Detect which cell encompasses the target text, then output its (x, y) center coordinate. 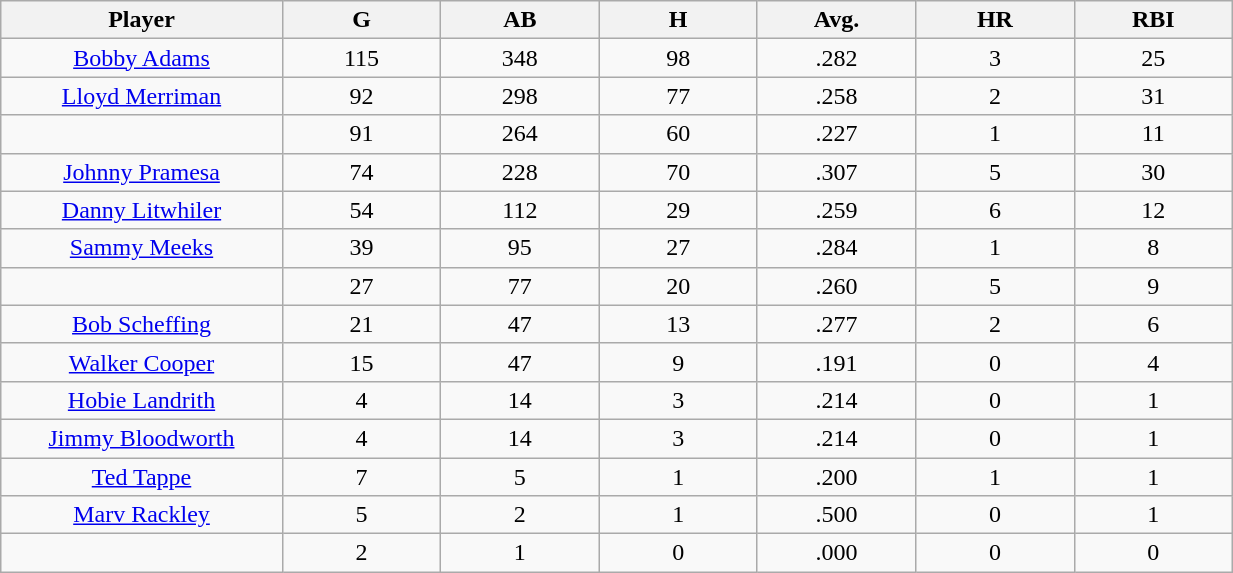
.260 (836, 286)
91 (361, 134)
Sammy Meeks (142, 248)
8 (1153, 248)
Ted Tappe (142, 477)
Johnny Pramesa (142, 172)
20 (678, 286)
98 (678, 58)
.258 (836, 96)
Bobby Adams (142, 58)
39 (361, 248)
264 (520, 134)
29 (678, 210)
12 (1153, 210)
.200 (836, 477)
54 (361, 210)
112 (520, 210)
Bob Scheffing (142, 324)
.000 (836, 553)
95 (520, 248)
25 (1153, 58)
.277 (836, 324)
Avg. (836, 20)
30 (1153, 172)
60 (678, 134)
13 (678, 324)
92 (361, 96)
15 (361, 362)
HR (995, 20)
228 (520, 172)
298 (520, 96)
.259 (836, 210)
AB (520, 20)
7 (361, 477)
31 (1153, 96)
348 (520, 58)
.307 (836, 172)
.284 (836, 248)
21 (361, 324)
Lloyd Merriman (142, 96)
.282 (836, 58)
74 (361, 172)
Walker Cooper (142, 362)
.500 (836, 515)
70 (678, 172)
.191 (836, 362)
Player (142, 20)
Jimmy Bloodworth (142, 438)
115 (361, 58)
Marv Rackley (142, 515)
RBI (1153, 20)
G (361, 20)
.227 (836, 134)
Hobie Landrith (142, 400)
11 (1153, 134)
Danny Litwhiler (142, 210)
H (678, 20)
